Provide the [X, Y] coordinate of the cell's center where the given text is located.  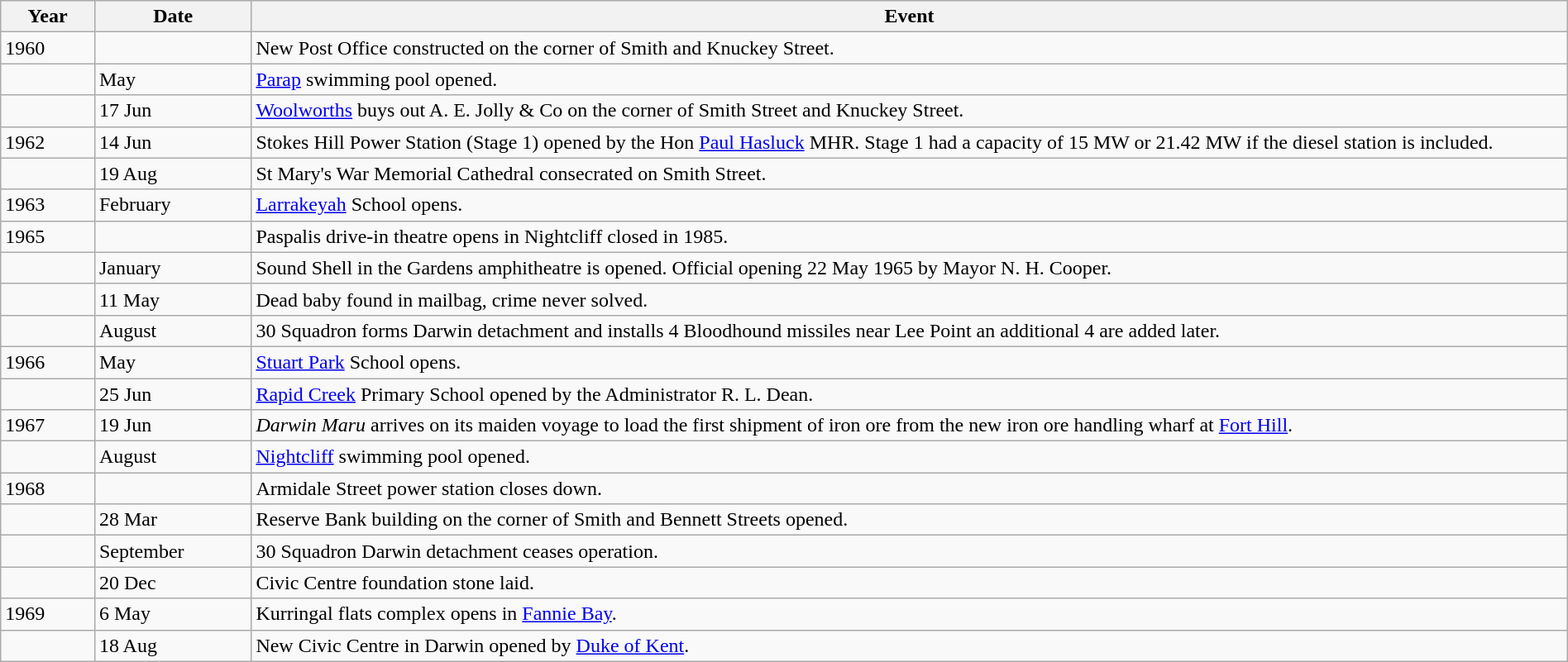
Dead baby found in mailbag, crime never solved. [910, 299]
January [172, 268]
Civic Centre foundation stone laid. [910, 583]
February [172, 205]
September [172, 551]
19 Jun [172, 426]
1966 [48, 362]
Rapid Creek Primary School opened by the Administrator R. L. Dean. [910, 394]
Nightcliff swimming pool opened. [910, 457]
Event [910, 17]
17 Jun [172, 111]
25 Jun [172, 394]
1963 [48, 205]
19 Aug [172, 174]
20 Dec [172, 583]
Date [172, 17]
1965 [48, 236]
1968 [48, 488]
Armidale Street power station closes down. [910, 488]
30 Squadron forms Darwin detachment and installs 4 Bloodhound missiles near Lee Point an additional 4 are added later. [910, 331]
Kurringal flats complex opens in Fannie Bay. [910, 614]
Darwin Maru arrives on its maiden voyage to load the first shipment of iron ore from the new iron ore handling wharf at Fort Hill. [910, 426]
Year [48, 17]
28 Mar [172, 520]
1960 [48, 48]
1967 [48, 426]
St Mary's War Memorial Cathedral consecrated on Smith Street. [910, 174]
30 Squadron Darwin detachment ceases operation. [910, 551]
11 May [172, 299]
1969 [48, 614]
6 May [172, 614]
Sound Shell in the Gardens amphitheatre is opened. Official opening 22 May 1965 by Mayor N. H. Cooper. [910, 268]
Stuart Park School opens. [910, 362]
Larrakeyah School opens. [910, 205]
Woolworths buys out A. E. Jolly & Co on the corner of Smith Street and Knuckey Street. [910, 111]
Reserve Bank building on the corner of Smith and Bennett Streets opened. [910, 520]
New Post Office constructed on the corner of Smith and Knuckey Street. [910, 48]
18 Aug [172, 645]
Parap swimming pool opened. [910, 79]
1962 [48, 142]
14 Jun [172, 142]
New Civic Centre in Darwin opened by Duke of Kent. [910, 645]
Paspalis drive-in theatre opens in Nightcliff closed in 1985. [910, 236]
